Pinpoint the cell where the given text exists, returning its (x, y) midpoint coordinate. 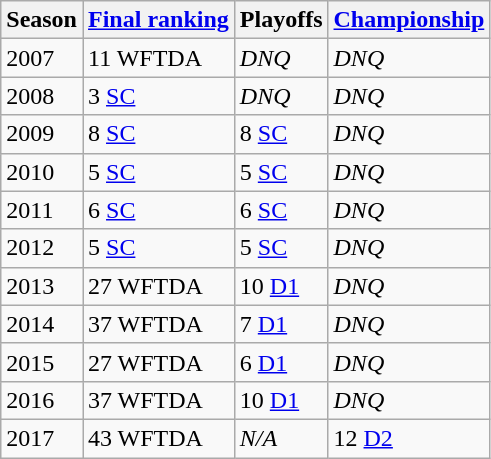
43 WFTDA (158, 438)
Season (42, 20)
2009 (42, 134)
N/A (281, 438)
12 D2 (409, 438)
2012 (42, 248)
2007 (42, 58)
7 D1 (281, 324)
2010 (42, 172)
2013 (42, 286)
2008 (42, 96)
6 D1 (281, 362)
Final ranking (158, 20)
2016 (42, 400)
2011 (42, 210)
Championship (409, 20)
11 WFTDA (158, 58)
2014 (42, 324)
2017 (42, 438)
2015 (42, 362)
Playoffs (281, 20)
3 SC (158, 96)
